Locate the cell with the specified text and output its (x, y) center coordinate. 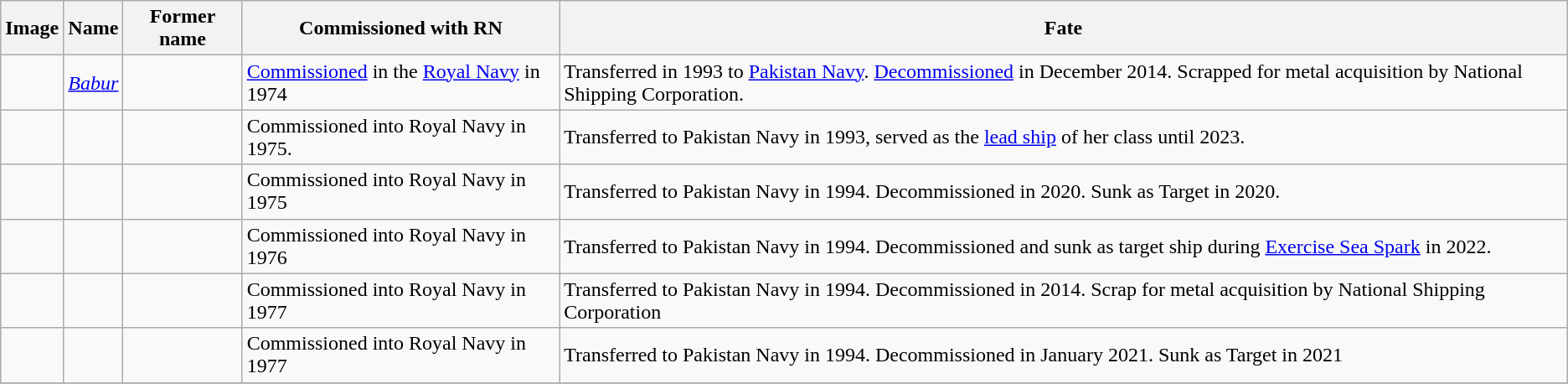
Commissioned into Royal Navy in 1975. (400, 138)
Commissioned in the Royal Navy in 1974 (400, 82)
Commissioned into Royal Navy in 1976 (400, 246)
Image (32, 29)
Transferred to Pakistan Navy in 1994. Decommissioned and sunk as target ship during Exercise Sea Spark in 2022. (1064, 246)
Transferred to Pakistan Navy in 1994. Decommissioned in January 2021. Sunk as Target in 2021 (1064, 355)
Fate (1064, 29)
Transferred to Pakistan Navy in 1994. Decommissioned in 2020. Sunk as Target in 2020. (1064, 191)
Transferred in 1993 to Pakistan Navy. Decommissioned in December 2014. Scrapped for metal acquisition by National Shipping Corporation. (1064, 82)
Commissioned with RN (400, 29)
Former name (183, 29)
Name (94, 29)
Transferred to Pakistan Navy in 1994. Decommissioned in 2014. Scrap for metal acquisition by National Shipping Corporation (1064, 300)
Babur (94, 82)
Transferred to Pakistan Navy in 1993, served as the lead ship of her class until 2023. (1064, 138)
Commissioned into Royal Navy in 1975 (400, 191)
